Extract the [x, y] coordinate from the center of the cell holding the provided text.  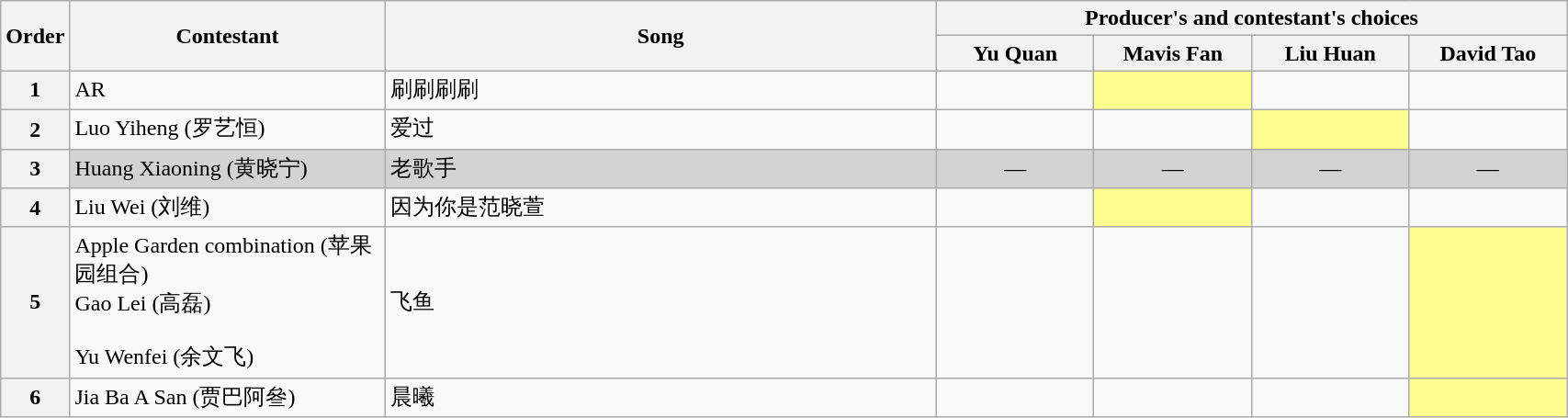
6 [35, 397]
2 [35, 129]
3 [35, 169]
飞鱼 [660, 302]
刷刷刷刷 [660, 90]
晨曦 [660, 397]
David Tao [1488, 53]
Yu Quan [1015, 53]
Song [660, 36]
5 [35, 302]
Huang Xiaoning (黄晓宁) [228, 169]
因为你是范晓萱 [660, 208]
Order [35, 36]
1 [35, 90]
Liu Huan [1330, 53]
Mavis Fan [1173, 53]
Luo Yiheng (罗艺恒) [228, 129]
Apple Garden combination (苹果园组合)Gao Lei (高磊)Yu Wenfei (余文飞) [228, 302]
Producer's and contestant's choices [1251, 18]
Jia Ba A San (贾巴阿叄) [228, 397]
老歌手 [660, 169]
AR [228, 90]
爱过 [660, 129]
Contestant [228, 36]
4 [35, 208]
Liu Wei (刘维) [228, 208]
